Locate the cell with the specified text and output its (x, y) center coordinate. 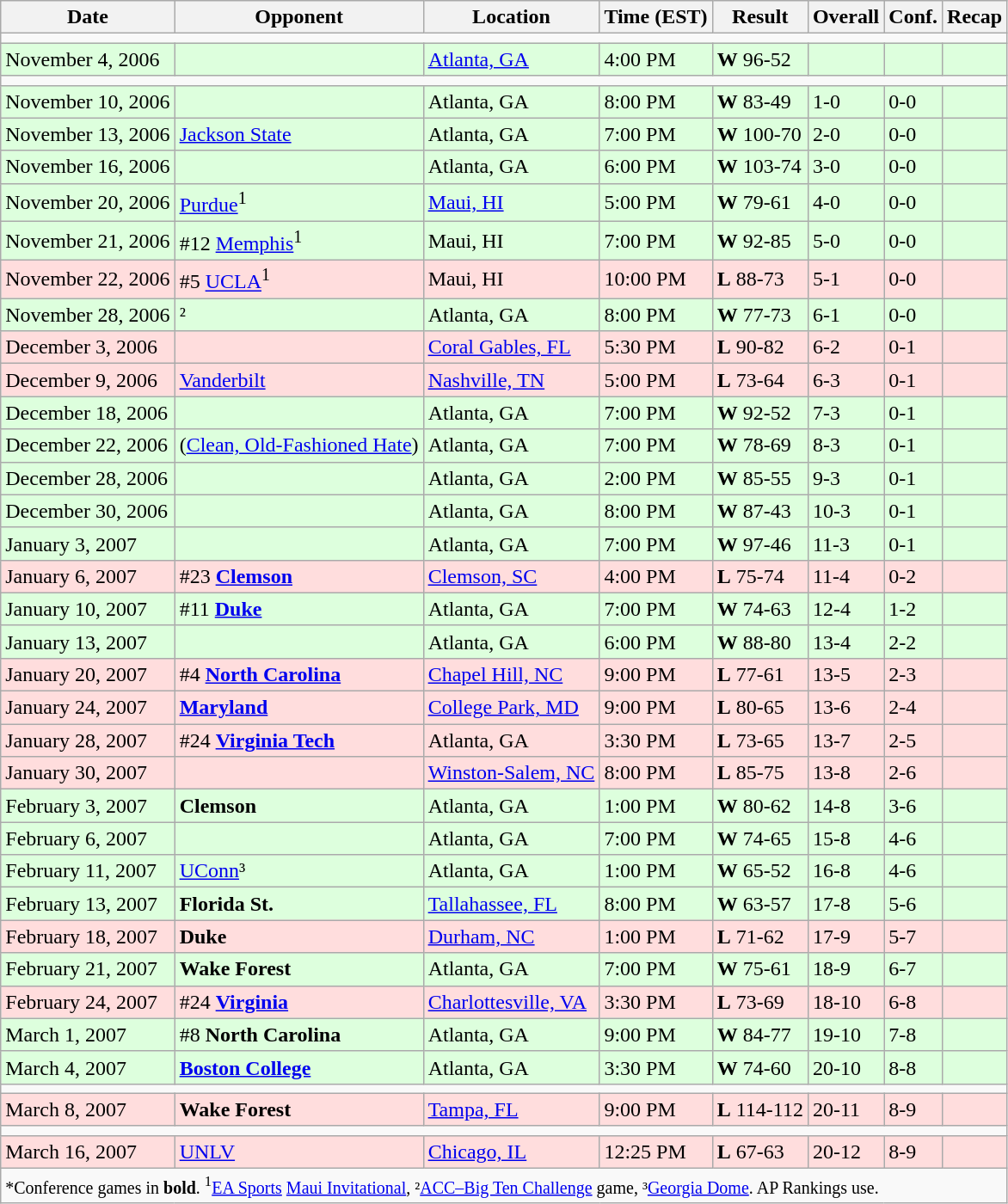
#12 Memphis1 (299, 241)
9-3 (845, 478)
November 22, 2006 (88, 279)
W 74-63 (760, 609)
#11 Duke (299, 609)
December 3, 2006 (88, 347)
W 77-73 (760, 315)
20-11 (845, 1109)
L 71-62 (760, 937)
L 67-63 (760, 1152)
UNLV (299, 1152)
W 100-70 (760, 134)
11-4 (845, 576)
February 24, 2007 (88, 1002)
December 18, 2006 (88, 413)
11-3 (845, 544)
Winston-Salem, NC (511, 773)
Conf. (913, 17)
13-6 (845, 708)
December 9, 2006 (88, 380)
Result (760, 17)
December 22, 2006 (88, 445)
#24 Virginia Tech (299, 740)
*Conference games in bold. 1EA Sports Maui Invitational, ²ACC–Big Ten Challenge game, ³Georgia Dome. AP Rankings use. (504, 1186)
13-7 (845, 740)
2-3 (913, 675)
November 10, 2006 (88, 101)
W 65-52 (760, 871)
L 75-74 (760, 576)
5-7 (913, 937)
#23 Clemson (299, 576)
November 13, 2006 (88, 134)
L 88-73 (760, 279)
18-10 (845, 1002)
8-8 (913, 1067)
2-4 (913, 708)
6-1 (845, 315)
UConn³ (299, 871)
19-10 (845, 1035)
November 21, 2006 (88, 241)
December 30, 2006 (88, 511)
20-10 (845, 1067)
Boston College (299, 1067)
5-0 (845, 241)
W 83-49 (760, 101)
February 18, 2007 (88, 937)
2:00 PM (655, 478)
#5 UCLA1 (299, 279)
4-0 (845, 203)
L 90-82 (760, 347)
2-6 (913, 773)
L 73-69 (760, 1002)
Charlottesville, VA (511, 1002)
Clemson, SC (511, 576)
#24 Virginia (299, 1002)
Vanderbilt (299, 380)
L 114-112 (760, 1109)
14-8 (845, 806)
W 96-52 (760, 59)
(Clean, Old-Fashioned Hate) (299, 445)
January 24, 2007 (88, 708)
Recap (975, 17)
W 75-61 (760, 969)
1-2 (913, 609)
Chapel Hill, NC (511, 675)
W 103-74 (760, 167)
Time (EST) (655, 17)
15-8 (845, 838)
W 92-85 (760, 241)
W 63-57 (760, 904)
2-5 (913, 740)
1-0 (845, 101)
January 3, 2007 (88, 544)
L 80-65 (760, 708)
L 85-75 (760, 773)
17-8 (845, 904)
March 1, 2007 (88, 1035)
W 80-62 (760, 806)
13-4 (845, 642)
6-7 (913, 969)
November 28, 2006 (88, 315)
L 73-64 (760, 380)
20-12 (845, 1152)
17-9 (845, 937)
² (299, 315)
W 87-43 (760, 511)
Tampa, FL (511, 1109)
16-8 (845, 871)
Location (511, 17)
6-8 (913, 1002)
3-0 (845, 167)
3-6 (913, 806)
2-0 (845, 134)
8-3 (845, 445)
W 78-69 (760, 445)
March 16, 2007 (88, 1152)
W 74-60 (760, 1067)
Clemson (299, 806)
Jackson State (299, 134)
13-5 (845, 675)
January 20, 2007 (88, 675)
March 4, 2007 (88, 1067)
W 92-52 (760, 413)
Coral Gables, FL (511, 347)
March 8, 2007 (88, 1109)
13-8 (845, 773)
January 30, 2007 (88, 773)
10:00 PM (655, 279)
10-3 (845, 511)
6-3 (845, 380)
January 28, 2007 (88, 740)
Maryland (299, 708)
Durham, NC (511, 937)
12:25 PM (655, 1152)
5-1 (845, 279)
W 85-55 (760, 478)
November 20, 2006 (88, 203)
January 13, 2007 (88, 642)
Florida St. (299, 904)
L 73-65 (760, 740)
0-2 (913, 576)
February 13, 2007 (88, 904)
6-2 (845, 347)
Opponent (299, 17)
#8 North Carolina (299, 1035)
January 6, 2007 (88, 576)
5-6 (913, 904)
Chicago, IL (511, 1152)
Overall (845, 17)
W 88-80 (760, 642)
Purdue1 (299, 203)
Nashville, TN (511, 380)
#4 North Carolina (299, 675)
Date (88, 17)
W 97-46 (760, 544)
November 4, 2006 (88, 59)
Duke (299, 937)
February 21, 2007 (88, 969)
February 6, 2007 (88, 838)
Tallahassee, FL (511, 904)
January 10, 2007 (88, 609)
W 79-61 (760, 203)
2-2 (913, 642)
College Park, MD (511, 708)
L 77-61 (760, 675)
W 84-77 (760, 1035)
12-4 (845, 609)
December 28, 2006 (88, 478)
W 74-65 (760, 838)
18-9 (845, 969)
February 11, 2007 (88, 871)
February 3, 2007 (88, 806)
7-3 (845, 413)
November 16, 2006 (88, 167)
5:30 PM (655, 347)
7-8 (913, 1035)
